Determine the [X, Y] coordinate at the center of the cell enclosing the given text.  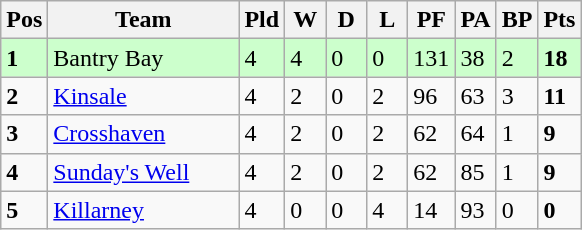
Sunday's Well [144, 172]
PF [432, 20]
Team [144, 20]
64 [476, 134]
Pld [262, 20]
85 [476, 172]
Kinsale [144, 96]
D [346, 20]
Crosshaven [144, 134]
14 [432, 210]
Pts [560, 20]
BP [517, 20]
131 [432, 58]
63 [476, 96]
PA [476, 20]
93 [476, 210]
18 [560, 58]
38 [476, 58]
96 [432, 96]
L [388, 20]
Pos [24, 20]
5 [24, 210]
Bantry Bay [144, 58]
Killarney [144, 210]
W [306, 20]
11 [560, 96]
